Pinpoint the cell where the given text exists, returning its [X, Y] midpoint coordinate. 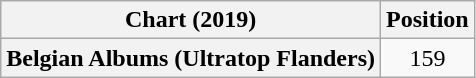
Position [428, 20]
159 [428, 58]
Chart (2019) [191, 20]
Belgian Albums (Ultratop Flanders) [191, 58]
